For the text-containing cell, return its midpoint in (X, Y) coordinate format. 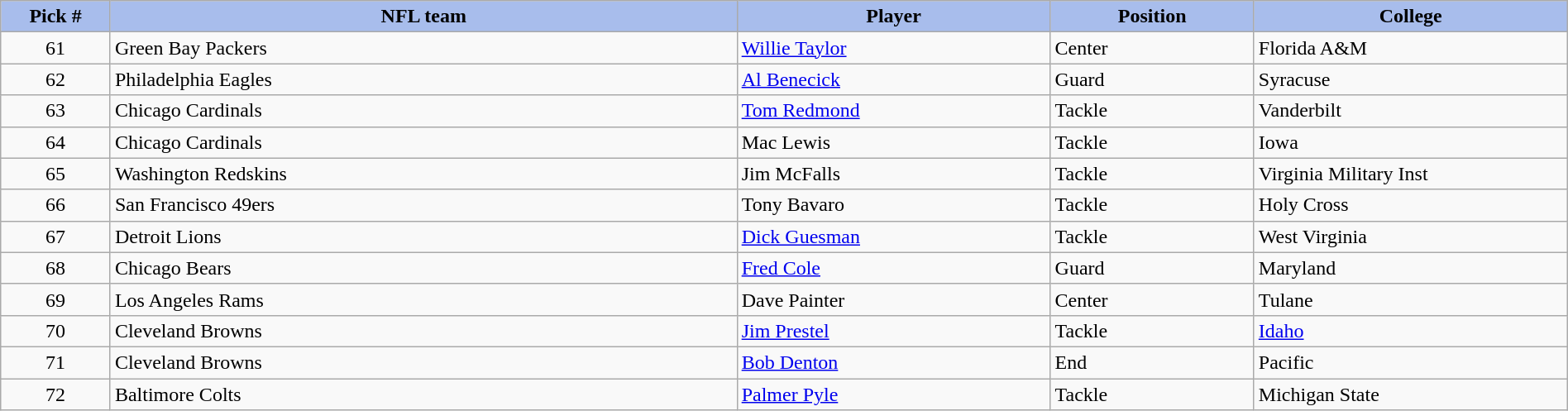
Dick Guesman (893, 237)
Washington Redskins (423, 174)
63 (56, 111)
Los Angeles Rams (423, 299)
End (1152, 362)
Jim McFalls (893, 174)
Philadelphia Eagles (423, 79)
Florida A&M (1411, 48)
Bob Denton (893, 362)
Syracuse (1411, 79)
Iowa (1411, 142)
67 (56, 237)
Pick # (56, 17)
Tony Bavaro (893, 205)
68 (56, 268)
College (1411, 17)
Fred Cole (893, 268)
Palmer Pyle (893, 394)
66 (56, 205)
Al Benecick (893, 79)
70 (56, 331)
62 (56, 79)
Virginia Military Inst (1411, 174)
Baltimore Colts (423, 394)
Pacific (1411, 362)
Mac Lewis (893, 142)
Detroit Lions (423, 237)
65 (56, 174)
West Virginia (1411, 237)
Green Bay Packers (423, 48)
Maryland (1411, 268)
64 (56, 142)
Willie Taylor (893, 48)
Idaho (1411, 331)
Jim Prestel (893, 331)
Vanderbilt (1411, 111)
69 (56, 299)
61 (56, 48)
Chicago Bears (423, 268)
Player (893, 17)
Michigan State (1411, 394)
71 (56, 362)
Tom Redmond (893, 111)
NFL team (423, 17)
Holy Cross (1411, 205)
Tulane (1411, 299)
Dave Painter (893, 299)
San Francisco 49ers (423, 205)
72 (56, 394)
Position (1152, 17)
